Return the [x, y] coordinate for the center point of the cell that contains the specified text.  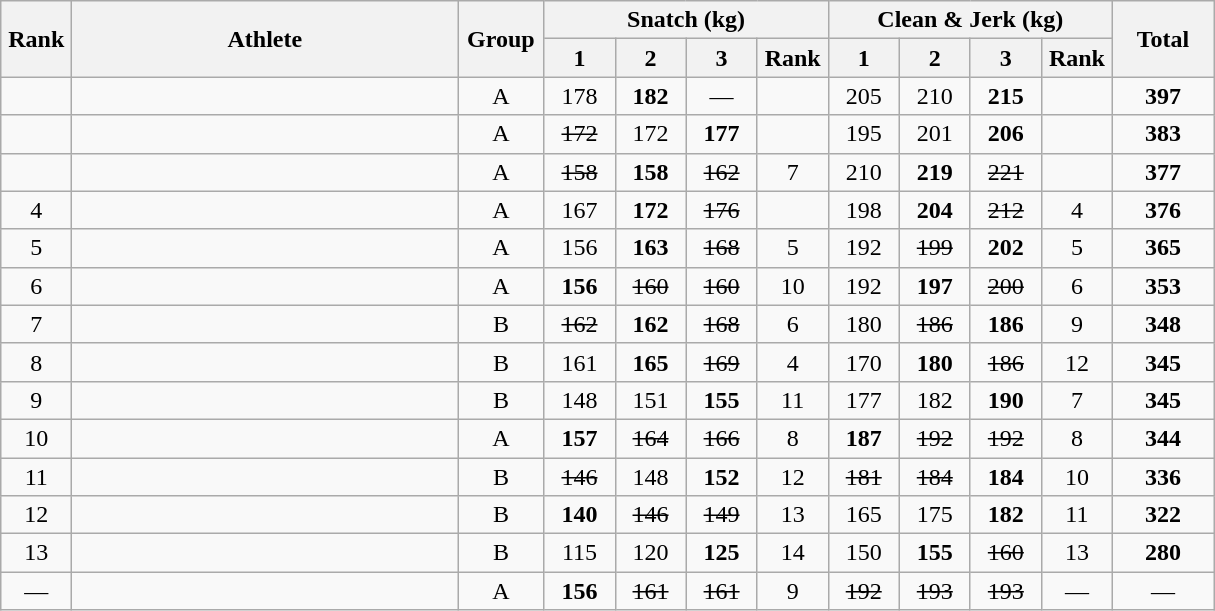
195 [864, 134]
206 [1006, 134]
219 [934, 172]
190 [1006, 400]
125 [722, 553]
Clean & Jerk (kg) [970, 20]
166 [722, 438]
140 [580, 515]
201 [934, 134]
280 [1162, 553]
152 [722, 477]
221 [1006, 172]
376 [1162, 210]
175 [934, 515]
187 [864, 438]
200 [1006, 286]
164 [650, 438]
365 [1162, 248]
149 [722, 515]
176 [722, 210]
198 [864, 210]
199 [934, 248]
202 [1006, 248]
322 [1162, 515]
169 [722, 362]
383 [1162, 134]
Group [501, 39]
170 [864, 362]
115 [580, 553]
205 [864, 96]
212 [1006, 210]
181 [864, 477]
14 [792, 553]
151 [650, 400]
150 [864, 553]
353 [1162, 286]
Snatch (kg) [686, 20]
344 [1162, 438]
Total [1162, 39]
157 [580, 438]
167 [580, 210]
215 [1006, 96]
336 [1162, 477]
204 [934, 210]
120 [650, 553]
397 [1162, 96]
348 [1162, 324]
178 [580, 96]
163 [650, 248]
Athlete [265, 39]
197 [934, 286]
377 [1162, 172]
